Identify which cell holds the provided text, then report its [x, y] central coordinate. 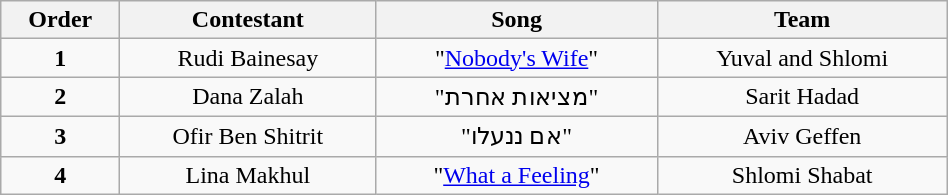
3 [60, 136]
Yuval and Shlomi [802, 58]
Rudi Bainesay [248, 58]
4 [60, 175]
"אם ננעלו" [516, 136]
Sarit Hadad [802, 97]
"מציאות אחרת" [516, 97]
Song [516, 20]
2 [60, 97]
"What a Feeling" [516, 175]
Aviv Geffen [802, 136]
Team [802, 20]
Shlomi Shabat [802, 175]
1 [60, 58]
Dana Zalah [248, 97]
"Nobody's Wife" [516, 58]
Ofir Ben Shitrit [248, 136]
Lina Makhul [248, 175]
Contestant [248, 20]
Order [60, 20]
